Locate the cell with the specified text and output its (X, Y) center coordinate. 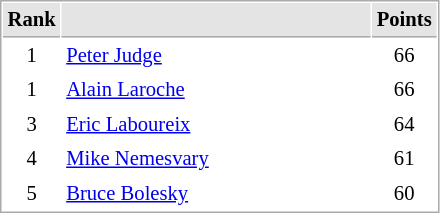
Alain Laroche (216, 90)
3 (32, 124)
Bruce Bolesky (216, 194)
5 (32, 194)
Eric Laboureix (216, 124)
Points (404, 20)
4 (32, 158)
60 (404, 194)
Rank (32, 20)
64 (404, 124)
61 (404, 158)
Mike Nemesvary (216, 158)
Peter Judge (216, 56)
